Search for the cell housing the specified text and yield its (x, y) center coordinate. 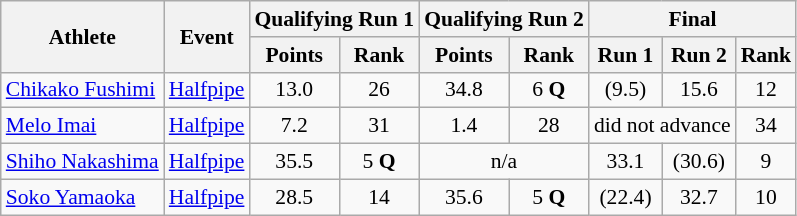
Qualifying Run 2 (504, 19)
28.5 (294, 197)
Shiho Nakashima (82, 162)
Qualifying Run 1 (334, 19)
12 (766, 90)
Run 2 (698, 55)
9 (766, 162)
13.0 (294, 90)
Chikako Fushimi (82, 90)
Run 1 (626, 55)
28 (549, 126)
26 (379, 90)
n/a (504, 162)
34.8 (464, 90)
(22.4) (626, 197)
31 (379, 126)
33.1 (626, 162)
15.6 (698, 90)
6 Q (549, 90)
1.4 (464, 126)
Melo Imai (82, 126)
Athlete (82, 36)
35.6 (464, 197)
Soko Yamaoka (82, 197)
32.7 (698, 197)
(9.5) (626, 90)
Final (692, 19)
(30.6) (698, 162)
7.2 (294, 126)
14 (379, 197)
34 (766, 126)
35.5 (294, 162)
Event (207, 36)
did not advance (662, 126)
10 (766, 197)
